Detect which cell encompasses the target text, then output its [x, y] center coordinate. 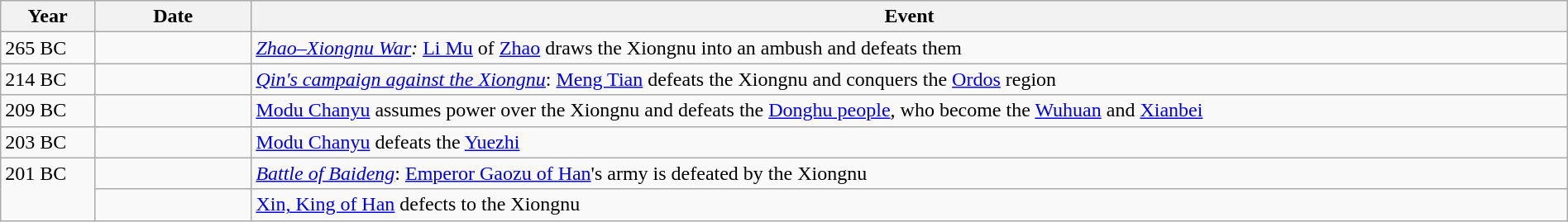
Year [48, 17]
Xin, King of Han defects to the Xiongnu [910, 205]
Event [910, 17]
203 BC [48, 142]
Zhao–Xiongnu War: Li Mu of Zhao draws the Xiongnu into an ambush and defeats them [910, 48]
201 BC [48, 189]
Battle of Baideng: Emperor Gaozu of Han's army is defeated by the Xiongnu [910, 173]
Modu Chanyu defeats the Yuezhi [910, 142]
Date [172, 17]
265 BC [48, 48]
Modu Chanyu assumes power over the Xiongnu and defeats the Donghu people, who become the Wuhuan and Xianbei [910, 111]
214 BC [48, 79]
209 BC [48, 111]
Qin's campaign against the Xiongnu: Meng Tian defeats the Xiongnu and conquers the Ordos region [910, 79]
